Pinpoint the cell where the given text exists, returning its (x, y) midpoint coordinate. 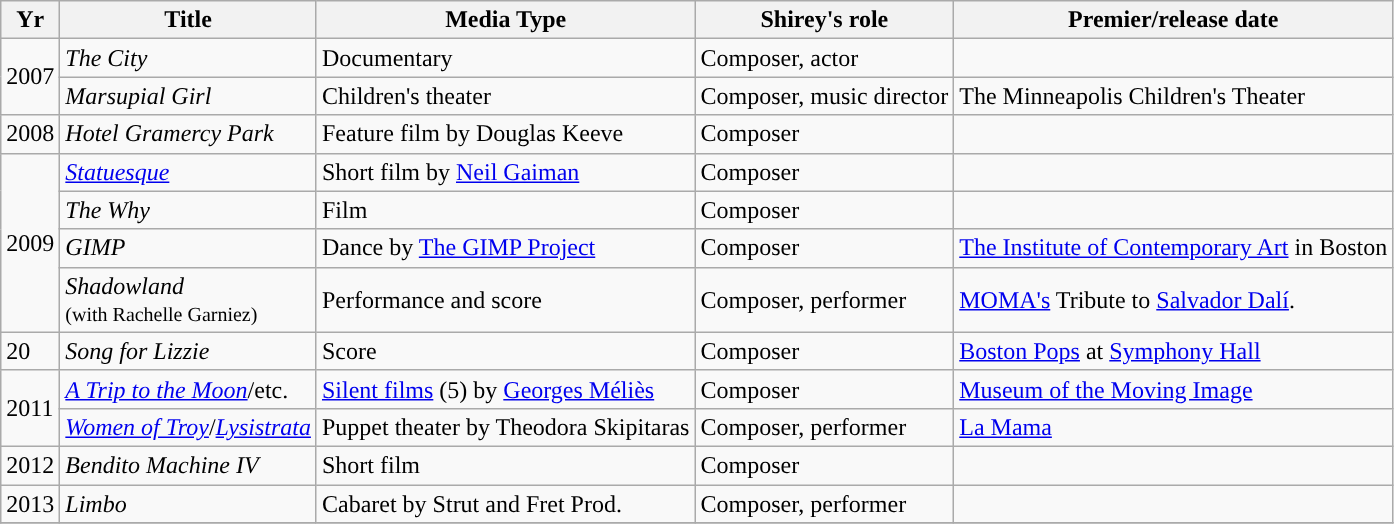
The Institute of Contemporary Art in Boston (1174, 248)
A Trip to the Moon/etc. (188, 389)
20 (30, 351)
Score (506, 351)
The Minneapolis Children's Theater (1174, 96)
Limbo (188, 503)
Media Type (506, 20)
Yr (30, 20)
La Mama (1174, 427)
Title (188, 20)
Film (506, 210)
Statuesque (188, 172)
Boston Pops at Symphony Hall (1174, 351)
Hotel Gramercy Park (188, 134)
2012 (30, 465)
2013 (30, 503)
Song for Lizzie (188, 351)
Composer, music director (824, 96)
2007 (30, 77)
2011 (30, 408)
2009 (30, 242)
Silent films (5) by Georges Méliès (506, 389)
Women of Troy/Lysistrata (188, 427)
Composer, actor (824, 58)
Bendito Machine IV (188, 465)
The Why (188, 210)
2008 (30, 134)
GIMP (188, 248)
The City (188, 58)
Dance by The GIMP Project (506, 248)
Cabaret by Strut and Fret Prod. (506, 503)
Shadowland(with Rachelle Garniez) (188, 300)
Short film (506, 465)
Marsupial Girl (188, 96)
Documentary (506, 58)
Short film by Neil Gaiman (506, 172)
Puppet theater by Theodora Skipitaras (506, 427)
Feature film by Douglas Keeve (506, 134)
Children's theater (506, 96)
MOMA's Tribute to Salvador Dalí. (1174, 300)
Performance and score (506, 300)
Museum of the Moving Image (1174, 389)
Premier/release date (1174, 20)
Shirey's role (824, 20)
